Output the [x, y] coordinate of the center of the cell containing the given text.  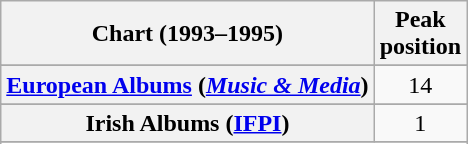
14 [420, 85]
European Albums (Music & Media) [188, 85]
Peakposition [420, 34]
Chart (1993–1995) [188, 34]
1 [420, 123]
Irish Albums (IFPI) [188, 123]
